Pinpoint the cell where the given text exists, returning its (x, y) midpoint coordinate. 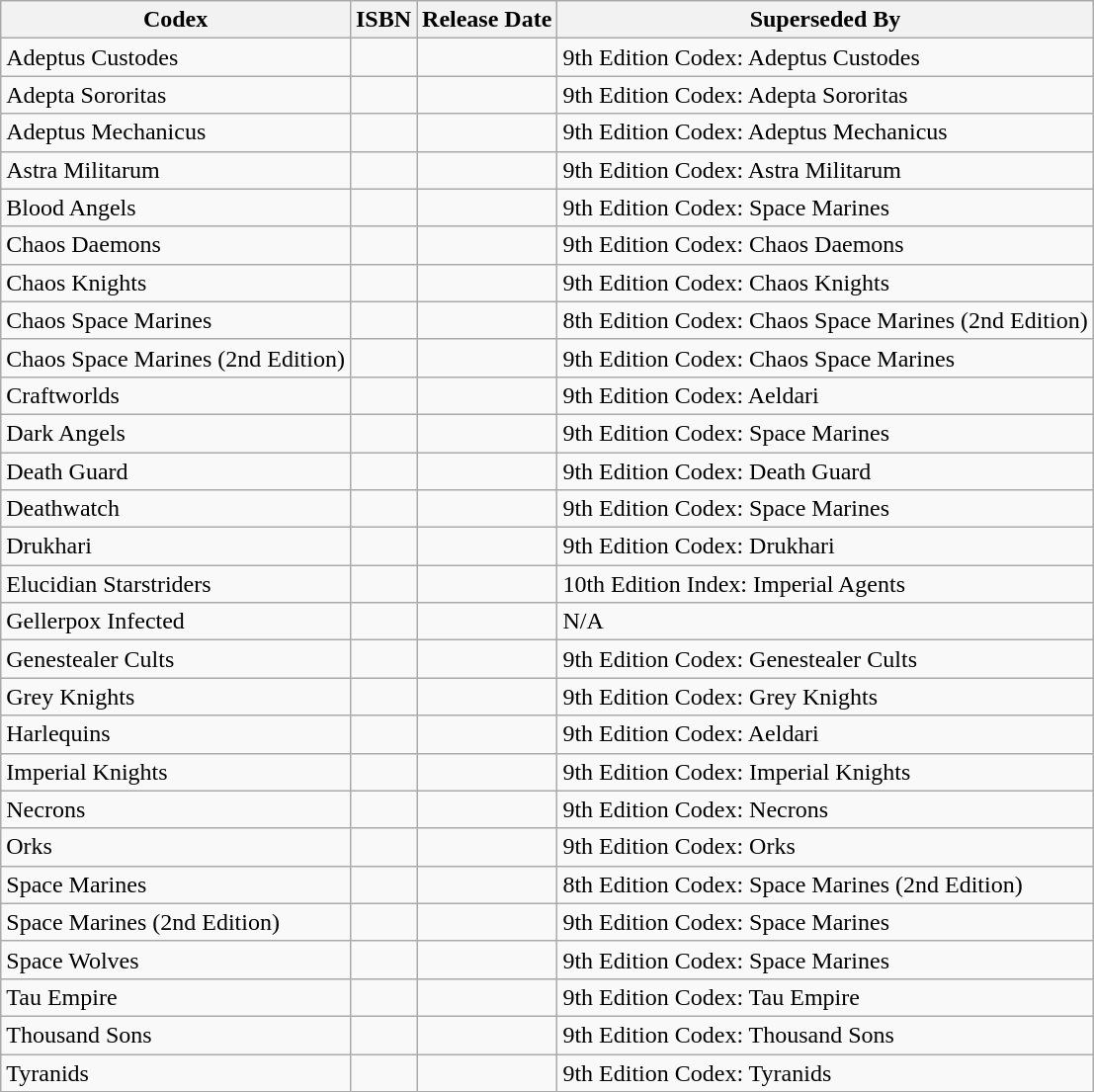
Craftworlds (176, 395)
9th Edition Codex: Tyranids (825, 1072)
9th Edition Codex: Adeptus Mechanicus (825, 132)
9th Edition Codex: Tau Empire (825, 997)
Adeptus Custodes (176, 57)
Harlequins (176, 734)
Gellerpox Infected (176, 622)
N/A (825, 622)
9th Edition Codex: Necrons (825, 809)
9th Edition Codex: Drukhari (825, 546)
Elucidian Starstriders (176, 584)
Space Marines (176, 884)
Dark Angels (176, 433)
9th Edition Codex: Chaos Knights (825, 283)
Codex (176, 20)
Astra Militarum (176, 170)
9th Edition Codex: Chaos Daemons (825, 245)
9th Edition Codex: Death Guard (825, 471)
Tyranids (176, 1072)
Superseded By (825, 20)
9th Edition Codex: Adeptus Custodes (825, 57)
Adeptus Mechanicus (176, 132)
9th Edition Codex: Astra Militarum (825, 170)
Space Wolves (176, 960)
Chaos Daemons (176, 245)
8th Edition Codex: Space Marines (2nd Edition) (825, 884)
9th Edition Codex: Thousand Sons (825, 1035)
Release Date (487, 20)
ISBN (383, 20)
9th Edition Codex: Orks (825, 847)
Deathwatch (176, 509)
9th Edition Codex: Genestealer Cults (825, 659)
10th Edition Index: Imperial Agents (825, 584)
Chaos Space Marines (2nd Edition) (176, 358)
8th Edition Codex: Chaos Space Marines (2nd Edition) (825, 320)
Genestealer Cults (176, 659)
Grey Knights (176, 697)
Imperial Knights (176, 772)
9th Edition Codex: Imperial Knights (825, 772)
Chaos Space Marines (176, 320)
Death Guard (176, 471)
Tau Empire (176, 997)
9th Edition Codex: Chaos Space Marines (825, 358)
9th Edition Codex: Adepta Sororitas (825, 95)
Space Marines (2nd Edition) (176, 922)
Drukhari (176, 546)
Necrons (176, 809)
Thousand Sons (176, 1035)
Chaos Knights (176, 283)
9th Edition Codex: Grey Knights (825, 697)
Orks (176, 847)
Blood Angels (176, 208)
Adepta Sororitas (176, 95)
